Find where the given text appears and provide that cell's center as (x, y) coordinate. 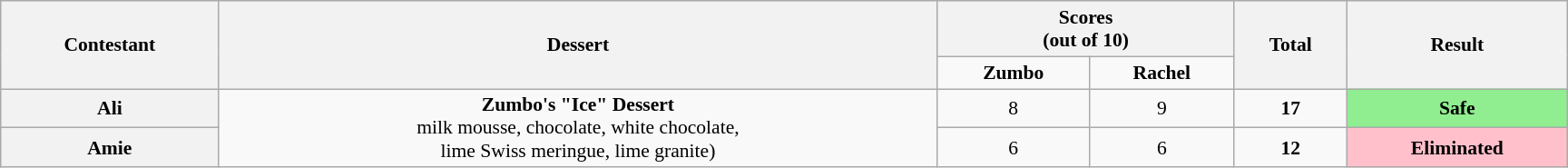
17 (1290, 109)
Zumbo (1014, 73)
8 (1014, 109)
Zumbo's "Ice" Dessert milk mousse, chocolate, white chocolate,lime Swiss meringue, lime granite) (578, 129)
Rachel (1162, 73)
Ali (110, 109)
Safe (1457, 109)
Contestant (110, 45)
Result (1457, 45)
Total (1290, 45)
9 (1162, 109)
12 (1290, 147)
Amie (110, 147)
Scores(out of 10) (1085, 29)
Eliminated (1457, 147)
Dessert (578, 45)
